Scan for the cell matching the given text and deliver its [X, Y] coordinate at center. 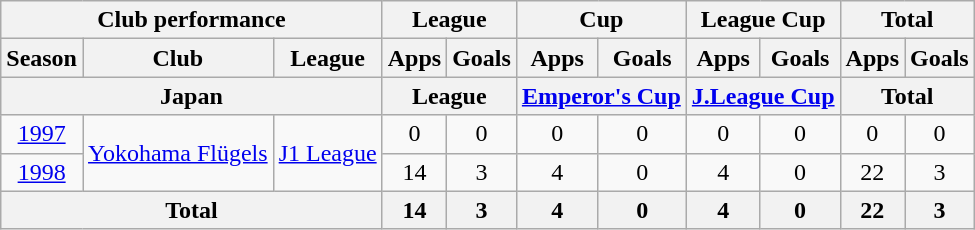
J1 League [328, 153]
Club [178, 58]
Season [42, 58]
Club performance [192, 20]
Cup [601, 20]
Japan [192, 96]
Yokohama Flügels [178, 153]
J.League Cup [763, 96]
Emperor's Cup [601, 96]
League Cup [763, 20]
1997 [42, 134]
1998 [42, 172]
